Determine the [x, y] coordinate at the center of the cell enclosing the given text.  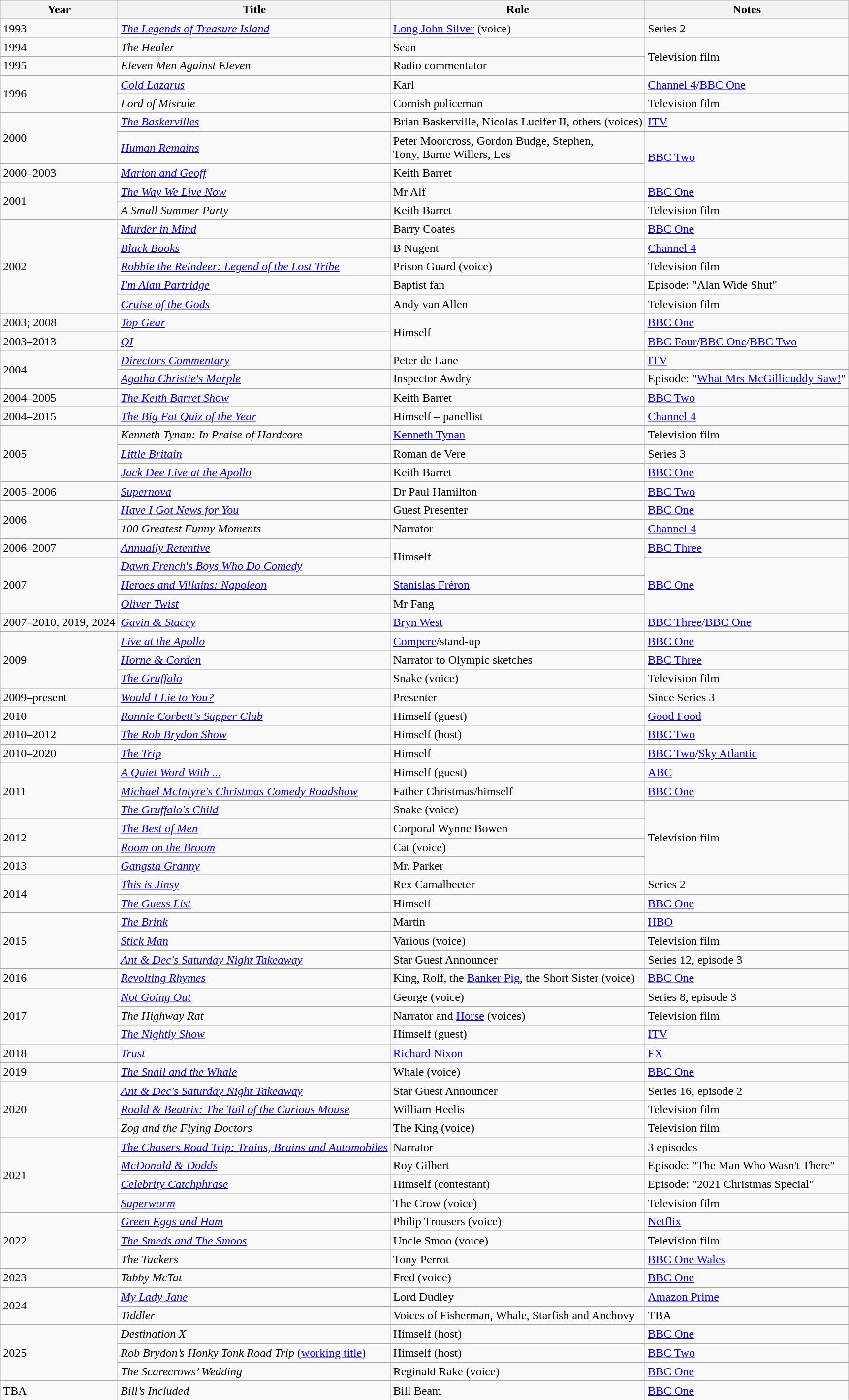
Series 16, episode 2 [747, 1090]
Trust [254, 1053]
Agatha Christie's Marple [254, 379]
Roman de Vere [518, 454]
Narrator and Horse (voices) [518, 1016]
The Scarecrows’ Wedding [254, 1371]
Bryn West [518, 622]
2023 [59, 1278]
Lord of Misrule [254, 103]
The Rob Brydon Show [254, 735]
Directors Commentary [254, 360]
The Brink [254, 922]
The Baskervilles [254, 122]
100 Greatest Funny Moments [254, 529]
2001 [59, 201]
Roy Gilbert [518, 1166]
Would I Lie to You? [254, 697]
2014 [59, 894]
1995 [59, 66]
Whale (voice) [518, 1072]
Philip Trousers (voice) [518, 1222]
Himself – panellist [518, 416]
King, Rolf, the Banker Pig, the Short Sister (voice) [518, 978]
3 episodes [747, 1147]
2018 [59, 1053]
2004 [59, 370]
Amazon Prime [747, 1297]
Lord Dudley [518, 1297]
Corporal Wynne Bowen [518, 828]
The Big Fat Quiz of the Year [254, 416]
The Highway Rat [254, 1016]
Good Food [747, 716]
Have I Got News for You [254, 510]
2016 [59, 978]
Peter de Lane [518, 360]
The King (voice) [518, 1128]
Top Gear [254, 323]
Rex Camalbeeter [518, 885]
The Way We Live Now [254, 191]
2000 [59, 138]
Netflix [747, 1222]
Bill’s Included [254, 1390]
The Chasers Road Trip: Trains, Brains and Automobiles [254, 1147]
Martin [518, 922]
The Healer [254, 47]
2010–2012 [59, 735]
2007 [59, 585]
Marion and Geoff [254, 173]
Robbie the Reindeer: Legend of the Lost Tribe [254, 267]
Year [59, 10]
Voices of Fisherman, Whale, Starfish and Anchovy [518, 1315]
The Best of Men [254, 828]
Green Eggs and Ham [254, 1222]
Tabby McTat [254, 1278]
2020 [59, 1109]
Episode: "The Man Who Wasn't There" [747, 1166]
Supernova [254, 491]
Presenter [518, 697]
BBC Three/BBC One [747, 622]
Baptist fan [518, 285]
Tiddler [254, 1315]
Stick Man [254, 941]
2007–2010, 2019, 2024 [59, 622]
ABC [747, 772]
Episode: "What Mrs McGillicuddy Saw!" [747, 379]
Radio commentator [518, 66]
Since Series 3 [747, 697]
2025 [59, 1353]
The Tuckers [254, 1259]
2004–2015 [59, 416]
QI [254, 342]
2002 [59, 266]
Barry Coates [518, 229]
Compere/stand-up [518, 641]
Cruise of the Gods [254, 304]
George (voice) [518, 997]
Not Going Out [254, 997]
Bill Beam [518, 1390]
Role [518, 10]
Kenneth Tynan [518, 435]
Stanislas Fréron [518, 585]
Long John Silver (voice) [518, 29]
Dr Paul Hamilton [518, 491]
Karl [518, 85]
Notes [747, 10]
Black Books [254, 248]
Gavin & Stacey [254, 622]
The Guess List [254, 903]
B Nugent [518, 248]
A Small Summer Party [254, 210]
FX [747, 1053]
Superworm [254, 1203]
2011 [59, 791]
Little Britain [254, 454]
Oliver Twist [254, 604]
The Gruffalo's Child [254, 809]
2003; 2008 [59, 323]
Himself (contestant) [518, 1184]
Horne & Corden [254, 660]
Heroes and Villains: Napoleon [254, 585]
Reginald Rake (voice) [518, 1371]
Mr Alf [518, 191]
The Smeds and The Smoos [254, 1241]
This is Jinsy [254, 885]
2015 [59, 941]
Room on the Broom [254, 847]
2022 [59, 1241]
2005 [59, 454]
Ronnie Corbett's Supper Club [254, 716]
Fred (voice) [518, 1278]
1993 [59, 29]
The Crow (voice) [518, 1203]
1994 [59, 47]
McDonald & Dodds [254, 1166]
BBC One Wales [747, 1259]
Series 3 [747, 454]
Peter Moorcross, Gordon Budge, Stephen,Tony, Barne Willers, Les [518, 148]
Sean [518, 47]
Title [254, 10]
William Heelis [518, 1109]
2004–2005 [59, 398]
BBC Four/BBC One/BBC Two [747, 342]
My Lady Jane [254, 1297]
2010–2020 [59, 753]
Cornish policeman [518, 103]
Brian Baskerville, Nicolas Lucifer II, others (voices) [518, 122]
Uncle Smoo (voice) [518, 1241]
2017 [59, 1016]
Channel 4/BBC One [747, 85]
The Snail and the Whale [254, 1072]
Dawn French's Boys Who Do Comedy [254, 566]
Jack Dee Live at the Apollo [254, 472]
Series 12, episode 3 [747, 960]
Andy van Allen [518, 304]
Gangsta Granny [254, 866]
Celebrity Catchphrase [254, 1184]
Tony Perrot [518, 1259]
Annually Retentive [254, 548]
Series 8, episode 3 [747, 997]
Episode: "2021 Christmas Special" [747, 1184]
I'm Alan Partridge [254, 285]
Murder in Mind [254, 229]
The Nightly Show [254, 1034]
Eleven Men Against Eleven [254, 66]
The Trip [254, 753]
BBC Two/Sky Atlantic [747, 753]
2013 [59, 866]
Zog and the Flying Doctors [254, 1128]
HBO [747, 922]
2009 [59, 660]
The Keith Barret Show [254, 398]
Narrator to Olympic sketches [518, 660]
2012 [59, 838]
The Legends of Treasure Island [254, 29]
Michael McIntyre's Christmas Comedy Roadshow [254, 791]
2021 [59, 1175]
Guest Presenter [518, 510]
Inspector Awdry [518, 379]
2024 [59, 1306]
Episode: "Alan Wide Shut" [747, 285]
2000–2003 [59, 173]
1996 [59, 94]
Father Christmas/himself [518, 791]
2006–2007 [59, 548]
2005–2006 [59, 491]
Roald & Beatrix: The Tail of the Curious Mouse [254, 1109]
A Quiet Word With ... [254, 772]
2006 [59, 519]
Richard Nixon [518, 1053]
Live at the Apollo [254, 641]
Destination X [254, 1334]
2003–2013 [59, 342]
The Gruffalo [254, 679]
Kenneth Tynan: In Praise of Hardcore [254, 435]
Various (voice) [518, 941]
Revolting Rhymes [254, 978]
Cold Lazarus [254, 85]
Rob Brydon’s Honky Tonk Road Trip (working title) [254, 1353]
Human Remains [254, 148]
2009–present [59, 697]
2019 [59, 1072]
Mr. Parker [518, 866]
Prison Guard (voice) [518, 267]
Cat (voice) [518, 847]
2010 [59, 716]
Mr Fang [518, 604]
